For the text-containing cell, return its midpoint in (x, y) coordinate format. 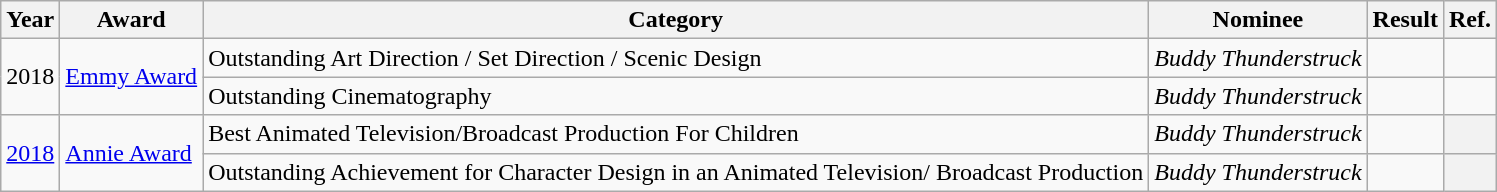
Outstanding Cinematography (676, 96)
Outstanding Achievement for Character Design in an Animated Television/ Broadcast Production (676, 172)
Annie Award (132, 153)
Emmy Award (132, 77)
Year (30, 20)
Result (1405, 20)
Ref. (1470, 20)
Nominee (1258, 20)
Best Animated Television/Broadcast Production For Children (676, 134)
Outstanding Art Direction / Set Direction / Scenic Design (676, 58)
Category (676, 20)
Award (132, 20)
